Find where the given text appears and provide that cell's center as [x, y] coordinate. 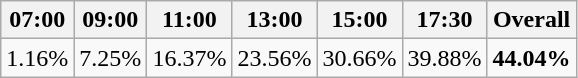
39.88% [444, 58]
44.04% [532, 58]
23.56% [274, 58]
17:30 [444, 20]
7.25% [110, 58]
30.66% [360, 58]
11:00 [190, 20]
09:00 [110, 20]
1.16% [38, 58]
16.37% [190, 58]
Overall [532, 20]
15:00 [360, 20]
13:00 [274, 20]
07:00 [38, 20]
